Locate the cell with the specified text and output its (X, Y) center coordinate. 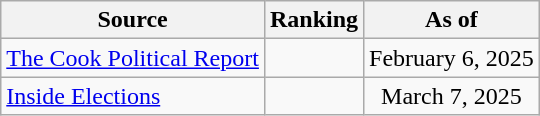
As of (452, 20)
Source (133, 20)
February 6, 2025 (452, 58)
Inside Elections (133, 96)
The Cook Political Report (133, 58)
March 7, 2025 (452, 96)
Ranking (314, 20)
